From the cell containing the given text, extract its center point as (X, Y) coordinate. 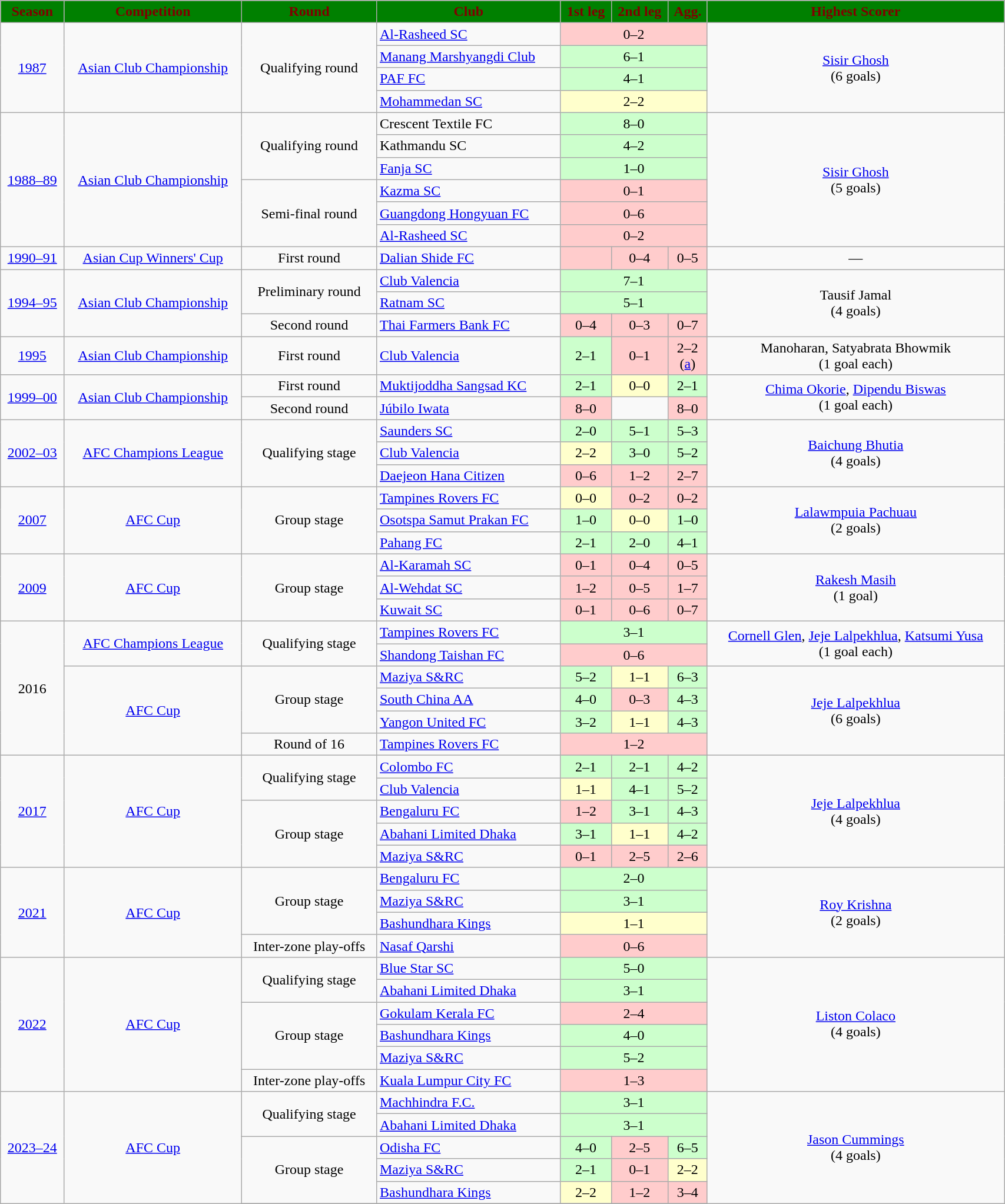
Semi-final round (310, 213)
Al-Karamah SC (468, 565)
Kathmandu SC (468, 146)
Round (310, 12)
6–5 (688, 1148)
1–7 (688, 587)
PAF FC (468, 79)
Lalawmpuia Pachuau(2 goals) (856, 520)
Jeje Lalpekhlua(6 goals) (856, 711)
Sisir Ghosh(6 goals) (856, 68)
Rakesh Masih(1 goal) (856, 587)
6–1 (633, 56)
Mohammedan SC (468, 101)
Crescent Textile FC (468, 124)
2nd leg (639, 12)
1995 (32, 355)
7–1 (633, 281)
Club (468, 12)
Cornell Glen, Jeje Lalpekhlua, Katsumi Yusa(1 goal each) (856, 643)
Yangon United FC (468, 722)
Agg. (688, 12)
Nasaf Qarshi (468, 946)
Fanja SC (468, 168)
3–0 (639, 453)
Saunders SC (468, 431)
Colombo FC (468, 767)
— (856, 258)
Al-Wehdat SC (468, 587)
Machhindra F.C. (468, 1103)
Gokulam Kerala FC (468, 1013)
3–4 (688, 1192)
2–6 (688, 856)
Season (32, 12)
1988–89 (32, 179)
2–2(a) (688, 355)
Roy Krishna(2 goals) (856, 912)
Highest Scorer (856, 12)
Dalian Shide FC (468, 258)
Asian Cup Winners' Cup (153, 258)
Sisir Ghosh(5 goals) (856, 179)
2009 (32, 587)
Liston Colaco(4 goals) (856, 1024)
2–7 (688, 475)
Thai Farmers Bank FC (468, 325)
Jason Cummings(4 goals) (856, 1148)
Competition (153, 12)
Kuwait SC (468, 610)
Manoharan, Satyabrata Bhowmik(1 goal each) (856, 355)
Júbilo Iwata (468, 408)
2007 (32, 520)
1987 (32, 68)
2002–03 (32, 453)
Manang Marshyangdi Club (468, 56)
2022 (32, 1024)
Guangdong Hongyuan FC (468, 213)
Pahang FC (468, 543)
1999–00 (32, 397)
Chima Okorie, Dipendu Biswas(1 goal each) (856, 397)
3–2 (586, 722)
2023–24 (32, 1148)
2–4 (633, 1013)
1994–95 (32, 303)
1st leg (586, 12)
Jeje Lalpekhlua(4 goals) (856, 811)
1990–91 (32, 258)
Daejeon Hana Citizen (468, 475)
Kuala Lumpur City FC (468, 1080)
Odisha FC (468, 1148)
Muktijoddha Sangsad KC (468, 386)
Tausif Jamal(4 goals) (856, 303)
2017 (32, 811)
Kazma SC (468, 191)
5–3 (688, 431)
Baichung Bhutia(4 goals) (856, 453)
Preliminary round (310, 292)
Ratnam SC (468, 303)
Round of 16 (310, 744)
Osotspa Samut Prakan FC (468, 520)
2021 (32, 912)
Blue Star SC (468, 968)
South China AA (468, 700)
6–3 (688, 677)
Shandong Taishan FC (468, 655)
2016 (32, 688)
1–3 (633, 1080)
5–0 (633, 968)
